Determine the (X, Y) coordinate at the center of the cell enclosing the given text.  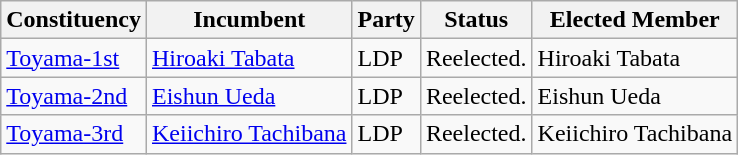
Elected Member (635, 20)
Incumbent (249, 20)
Toyama-1st (74, 58)
Toyama-2nd (74, 96)
Toyama-3rd (74, 134)
Status (476, 20)
Party (386, 20)
Constituency (74, 20)
